Provide the (X, Y) coordinate of the cell's center where the given text is located.  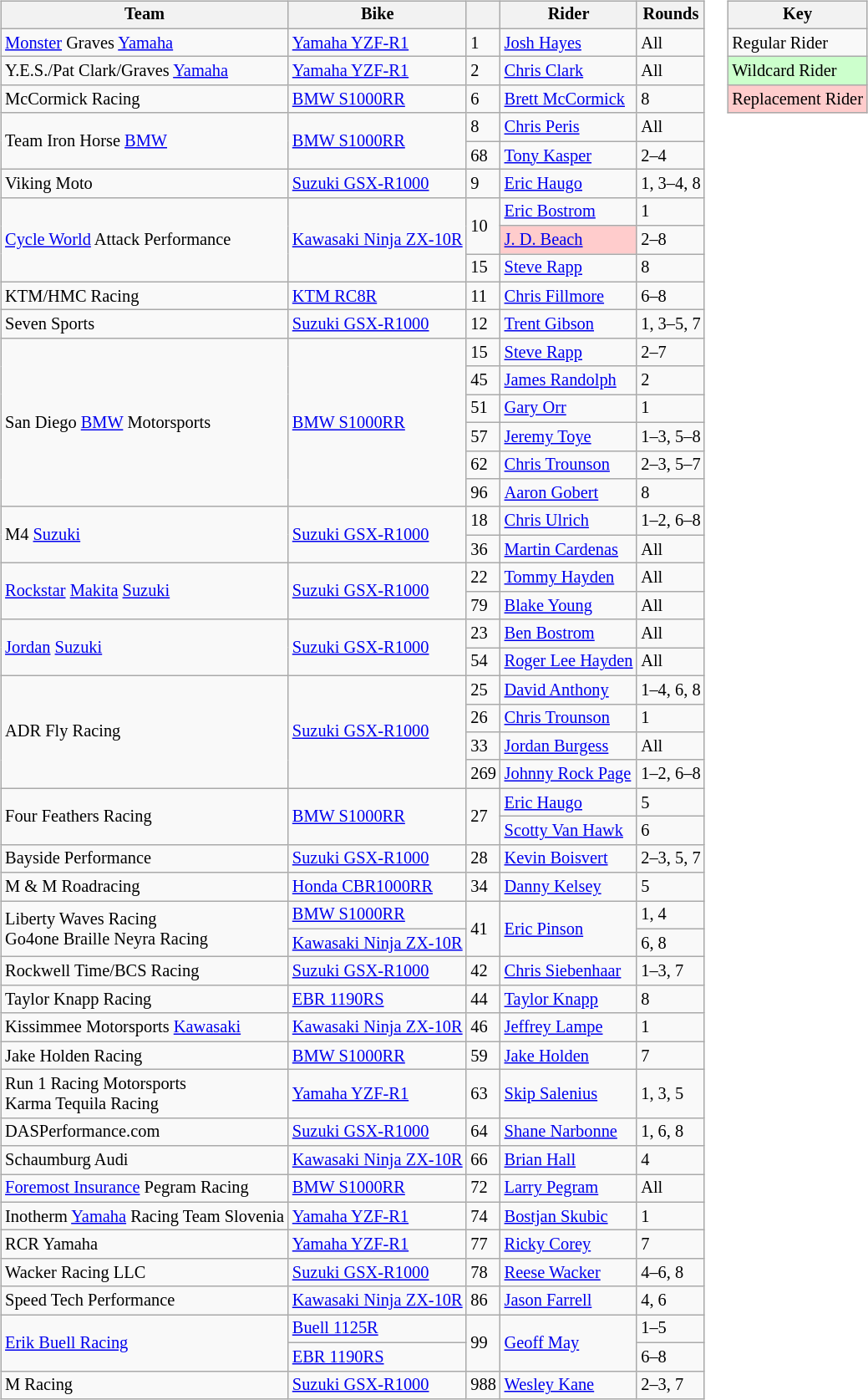
Shane Narbonne (569, 1132)
68 (483, 155)
18 (483, 521)
Roger Lee Hayden (569, 662)
Jake Holden Racing (145, 1056)
1–3, 5–8 (670, 436)
54 (483, 662)
Cycle World Attack Performance (145, 239)
Chris Siebenhaar (569, 971)
Speed Tech Performance (145, 1301)
23 (483, 634)
Wacker Racing LLC (145, 1273)
1–5 (670, 1329)
Rockstar Makita Suzuki (145, 592)
1–3, 7 (670, 971)
1, 4 (670, 915)
Taylor Knapp Racing (145, 1000)
78 (483, 1273)
McCormick Racing (145, 99)
Chris Ulrich (569, 521)
4, 6 (670, 1301)
James Randolph (569, 380)
77 (483, 1245)
Jeremy Toye (569, 436)
Trent Gibson (569, 324)
66 (483, 1160)
Rounds (670, 15)
Brett McCormick (569, 99)
2–4 (670, 155)
62 (483, 465)
ADR Fly Racing (145, 732)
Liberty Waves RacingGo4one Braille Neyra Racing (145, 929)
72 (483, 1189)
Jason Farrell (569, 1301)
2–8 (670, 240)
2–3, 7 (670, 1385)
Y.E.S./Pat Clark/Graves Yamaha (145, 71)
Erik Buell Racing (145, 1342)
Buell 1125R (378, 1329)
12 (483, 324)
45 (483, 380)
Foremost Insurance Pegram Racing (145, 1189)
M & M Roadracing (145, 887)
41 (483, 929)
Team Iron Horse BMW (145, 140)
27 (483, 816)
4 (670, 1160)
34 (483, 887)
1, 3–5, 7 (670, 324)
44 (483, 1000)
1, 3, 5 (670, 1094)
99 (483, 1342)
57 (483, 436)
79 (483, 605)
Ben Bostrom (569, 634)
Danny Kelsey (569, 887)
Tony Kasper (569, 155)
San Diego BMW Motorsports (145, 423)
Wesley Kane (569, 1385)
26 (483, 718)
Replacement Rider (797, 99)
74 (483, 1216)
Blake Young (569, 605)
9 (483, 184)
Josh Hayes (569, 43)
Brian Hall (569, 1160)
51 (483, 409)
33 (483, 746)
2–3, 5–7 (670, 465)
Kevin Boisvert (569, 858)
DASPerformance.com (145, 1132)
42 (483, 971)
2–7 (670, 353)
M4 Suzuki (145, 535)
Jordan Burgess (569, 746)
1–4, 6, 8 (670, 690)
1, 3–4, 8 (670, 184)
Ricky Corey (569, 1245)
Schaumburg Audi (145, 1160)
J. D. Beach (569, 240)
28 (483, 858)
Taylor Knapp (569, 1000)
KTM RC8R (378, 296)
2–3, 5, 7 (670, 858)
Eric Bostrom (569, 211)
Jake Holden (569, 1056)
22 (483, 578)
Jordan Suzuki (145, 647)
Bike (378, 15)
269 (483, 774)
Rockwell Time/BCS Racing (145, 971)
Key (797, 15)
59 (483, 1056)
86 (483, 1301)
10 (483, 226)
1, 6, 8 (670, 1132)
46 (483, 1027)
Regular Rider (797, 43)
Skip Salenius (569, 1094)
4–6, 8 (670, 1273)
Martin Cardenas (569, 549)
Four Feathers Racing (145, 816)
Viking Moto (145, 184)
988 (483, 1385)
Jeffrey Lampe (569, 1027)
Tommy Hayden (569, 578)
64 (483, 1132)
Chris Peris (569, 127)
Johnny Rock Page (569, 774)
KTM/HMC Racing (145, 296)
Bostjan Skubic (569, 1216)
6, 8 (670, 943)
Larry Pegram (569, 1189)
Rider (569, 15)
Seven Sports (145, 324)
11 (483, 296)
Monster Graves Yamaha (145, 43)
Eric Pinson (569, 929)
Team (145, 15)
Scotty Van Hawk (569, 831)
Aaron Gobert (569, 493)
Run 1 Racing MotorsportsKarma Tequila Racing (145, 1094)
Chris Clark (569, 71)
Wildcard Rider (797, 71)
Inotherm Yamaha Racing Team Slovenia (145, 1216)
David Anthony (569, 690)
RCR Yamaha (145, 1245)
Kissimmee Motorsports Kawasaki (145, 1027)
Bayside Performance (145, 858)
Chris Fillmore (569, 296)
25 (483, 690)
Geoff May (569, 1342)
Honda CBR1000RR (378, 887)
36 (483, 549)
63 (483, 1094)
Gary Orr (569, 409)
Reese Wacker (569, 1273)
96 (483, 493)
M Racing (145, 1385)
